Detect which cell encompasses the target text, then output its [x, y] center coordinate. 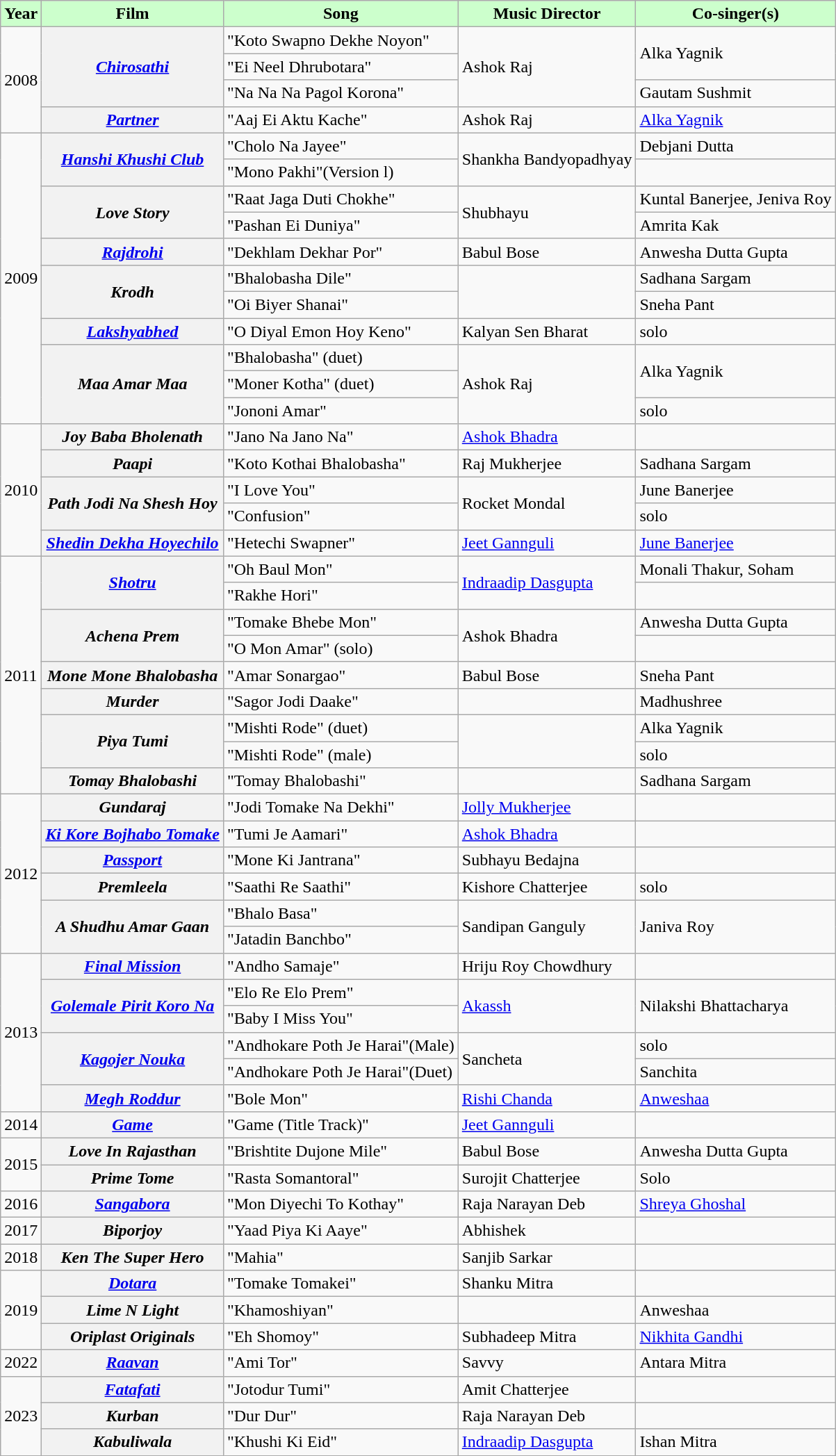
"Yaad Piya Ki Aaye" [341, 1231]
"Mon Diyechi To Kothay" [341, 1204]
"Koto Swapno Dekhe Noyon" [341, 40]
Premleela [133, 887]
"Mishti Rode" (duet) [341, 728]
2022 [21, 1363]
"Bhalo Basa" [341, 913]
Amit Chatterjee [547, 1389]
"Brishtite Dujone Mile" [341, 1151]
Sanjib Sarkar [547, 1257]
"Mishti Rode" (male) [341, 754]
"Elo Re Elo Prem" [341, 992]
Raavan [133, 1363]
2017 [21, 1231]
"Jotodur Tumi" [341, 1389]
Akassh [547, 1006]
Lakshyabhed [133, 332]
"Jano Na Jano Na" [341, 437]
Murder [133, 701]
"Moner Kotha" (duet) [341, 384]
"Oi Biyer Shanai" [341, 304]
A Shudhu Amar Gaan [133, 926]
Sangabora [133, 1204]
2015 [21, 1164]
Nikhita Gandhi [735, 1336]
"Sagor Jodi Daake" [341, 701]
"Rasta Somantoral" [341, 1178]
"Jodi Tomake Na Dekhi" [341, 808]
Ken The Super Hero [133, 1257]
Golemale Pirit Koro Na [133, 1006]
"Amar Sonargao" [341, 675]
Kagojer Nouka [133, 1058]
Co-singer(s) [735, 14]
Game [133, 1124]
"Andhokare Poth Je Harai"(Duet) [341, 1072]
Ishan Mitra [735, 1442]
2011 [21, 676]
Jolly Mukherjee [547, 808]
"Bhalobasha Dile" [341, 278]
"Bhalobasha" (duet) [341, 358]
"Mono Pakhi"(Version l) [341, 172]
Abhishek [547, 1231]
Subhayu Bedajna [547, 860]
Kishore Chatterjee [547, 887]
"I Love You" [341, 490]
2009 [21, 278]
2012 [21, 874]
Achena Prem [133, 635]
"Na Na Na Pagol Korona" [341, 93]
Fatafati [133, 1389]
2023 [21, 1416]
"Andho Samaje" [341, 966]
Final Mission [133, 966]
Kuntal Banerjee, Jeniva Roy [735, 199]
"Ei Neel Dhrubotara" [341, 67]
"Mone Ki Jantrana" [341, 860]
Song [341, 14]
"Khushi Ki Eid" [341, 1442]
Dotara [133, 1284]
"Jatadin Banchbo" [341, 940]
"Confusion" [341, 516]
Surojit Chatterjee [547, 1178]
2008 [21, 80]
"Tomay Bhalobashi" [341, 781]
Amrita Kak [735, 225]
Passport [133, 860]
"Khamoshiyan" [341, 1310]
Year [21, 14]
2013 [21, 1032]
"Bole Mon" [341, 1098]
2014 [21, 1124]
Shotru [133, 582]
Raj Mukherjee [547, 464]
Kabuliwala [133, 1442]
"Dekhlam Dekhar Por" [341, 252]
Krodh [133, 291]
Love Story [133, 212]
"Jononi Amar" [341, 411]
"Raat Jaga Duti Chokhe" [341, 199]
"Tomake Tomakei" [341, 1284]
Ki Kore Bojhabo Tomake [133, 834]
Debjani Dutta [735, 146]
Piya Tumi [133, 741]
Shubhayu [547, 212]
"Tomake Bhebe Mon" [341, 622]
"Tumi Je Aamari" [341, 834]
"Cholo Na Jayee" [341, 146]
Partner [133, 120]
2016 [21, 1204]
"Andhokare Poth Je Harai"(Male) [341, 1045]
Shankha Bandyopadhyay [547, 159]
Mone Mone Bhalobasha [133, 675]
Gautam Sushmit [735, 93]
"Dur Dur" [341, 1416]
Nilakshi Bhattacharya [735, 1006]
"Eh Shomoy" [341, 1336]
Sancheta [547, 1058]
Shanku Mitra [547, 1284]
Megh Roddur [133, 1098]
Rishi Chanda [547, 1098]
2019 [21, 1310]
Maa Amar Maa [133, 384]
Biporjoy [133, 1231]
"Koto Kothai Bhalobasha" [341, 464]
"Aaj Ei Aktu Kache" [341, 120]
Madhushree [735, 701]
"Rakhe Hori" [341, 596]
Love In Rajasthan [133, 1151]
"O Diyal Emon Hoy Keno" [341, 332]
"Ami Tor" [341, 1363]
Rocket Mondal [547, 503]
Rajdrohi [133, 252]
2018 [21, 1257]
Sandipan Ganguly [547, 926]
"O Mon Amar" (solo) [341, 648]
"Hetechi Swapner" [341, 543]
Savvy [547, 1363]
Shedin Dekha Hoyechilo [133, 543]
2010 [21, 490]
"Pashan Ei Duniya" [341, 225]
Film [133, 14]
Path Jodi Na Shesh Hoy [133, 503]
"Mahia" [341, 1257]
"Oh Baul Mon" [341, 569]
"Saathi Re Saathi" [341, 887]
Solo [735, 1178]
Janiva Roy [735, 926]
Paapi [133, 464]
Shreya Ghoshal [735, 1204]
Lime N Light [133, 1310]
"Game (Title Track)" [341, 1124]
Kurban [133, 1416]
Monali Thakur, Soham [735, 569]
Subhadeep Mitra [547, 1336]
Tomay Bhalobashi [133, 781]
Chirosathi [133, 67]
Kalyan Sen Bharat [547, 332]
Oriplast Originals [133, 1336]
Prime Tome [133, 1178]
Hanshi Khushi Club [133, 159]
Joy Baba Bholenath [133, 437]
Gundaraj [133, 808]
Antara Mitra [735, 1363]
Sanchita [735, 1072]
Music Director [547, 14]
"Baby I Miss You" [341, 1019]
Hriju Roy Chowdhury [547, 966]
